Search for the cell housing the specified text and yield its [x, y] center coordinate. 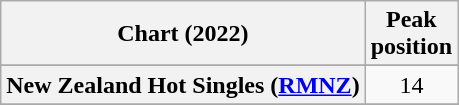
14 [411, 85]
New Zealand Hot Singles (RMNZ) [183, 85]
Peakposition [411, 34]
Chart (2022) [183, 34]
